Return [x, y] of the center of cell containing provided text 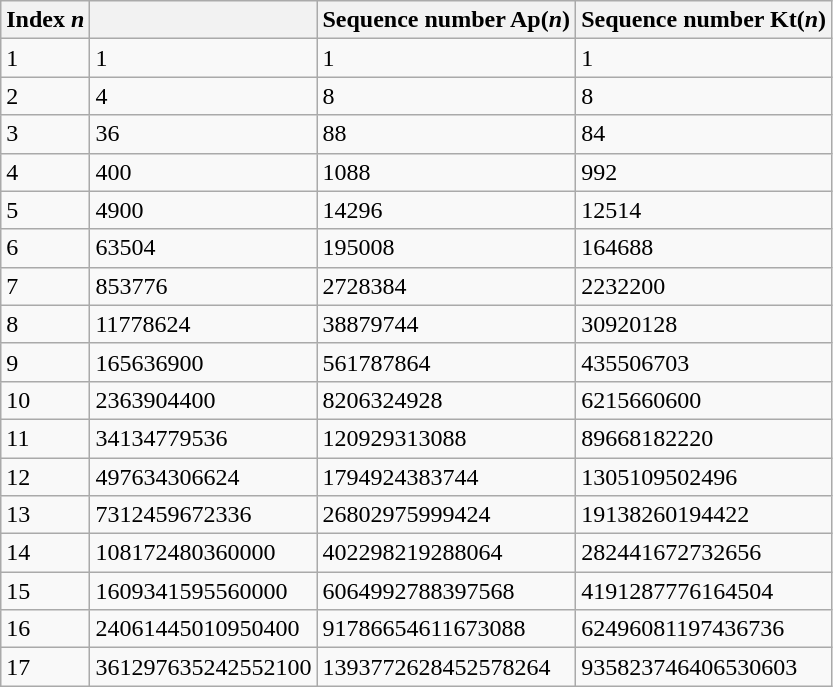
38879744 [446, 324]
1088 [446, 172]
3 [46, 134]
13 [46, 515]
282441672732656 [704, 553]
2 [46, 96]
2728384 [446, 286]
89668182220 [704, 438]
120929313088 [446, 438]
24061445010950400 [204, 629]
6 [46, 248]
935823746406530603 [704, 667]
8206324928 [446, 400]
11 [46, 438]
402298219288064 [446, 553]
Index n [46, 20]
4191287776164504 [704, 591]
63504 [204, 248]
497634306624 [204, 477]
91786654611673088 [446, 629]
6064992788397568 [446, 591]
62496081197436736 [704, 629]
30920128 [704, 324]
34134779536 [204, 438]
7312459672336 [204, 515]
1393772628452578264 [446, 667]
1794924383744 [446, 477]
6215660600 [704, 400]
10 [46, 400]
16 [46, 629]
11778624 [204, 324]
561787864 [446, 362]
26802975999424 [446, 515]
195008 [446, 248]
14 [46, 553]
12514 [704, 210]
7 [46, 286]
15 [46, 591]
12 [46, 477]
2232200 [704, 286]
108172480360000 [204, 553]
9 [46, 362]
17 [46, 667]
88 [446, 134]
1609341595560000 [204, 591]
14296 [446, 210]
19138260194422 [704, 515]
5 [46, 210]
992 [704, 172]
164688 [704, 248]
2363904400 [204, 400]
361297635242552100 [204, 667]
435506703 [704, 362]
36 [204, 134]
4900 [204, 210]
Sequence number Ap(n) [446, 20]
84 [704, 134]
Sequence number Kt(n) [704, 20]
165636900 [204, 362]
853776 [204, 286]
400 [204, 172]
1305109502496 [704, 477]
